Find where the given text appears and provide that cell's center as (X, Y) coordinate. 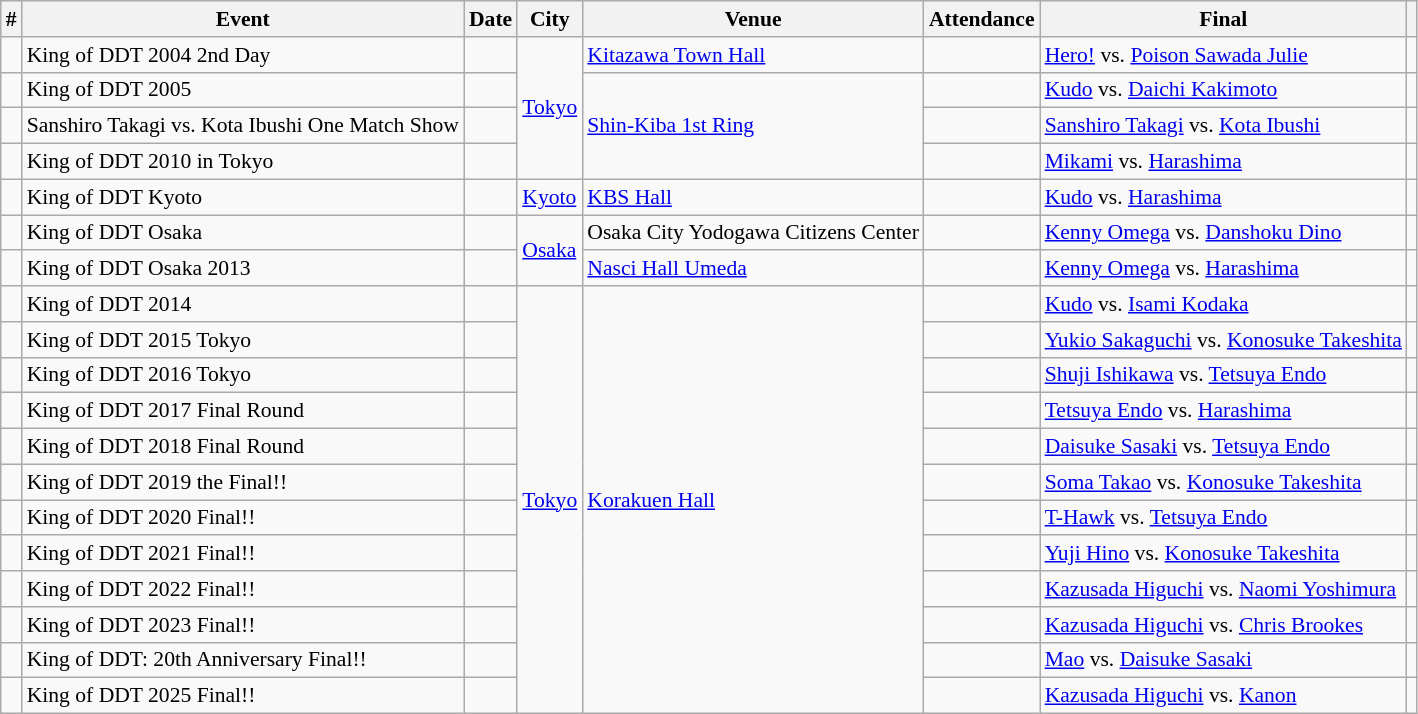
King of DDT 2014 (243, 304)
# (12, 19)
King of DDT 2020 Final!! (243, 518)
Mikami vs. Harashima (1224, 162)
Date (490, 19)
Final (1224, 19)
King of DDT 2022 Final!! (243, 589)
Kenny Omega vs. Danshoku Dino (1224, 233)
King of DDT 2010 in Tokyo (243, 162)
King of DDT 2016 Tokyo (243, 375)
Kazusada Higuchi vs. Kanon (1224, 696)
Yuji Hino vs. Konosuke Takeshita (1224, 554)
King of DDT 2019 the Final!! (243, 482)
Sanshiro Takagi vs. Kota Ibushi One Match Show (243, 126)
Hero! vs. Poison Sawada Julie (1224, 55)
Kudo vs. Harashima (1224, 197)
Kyoto (550, 197)
T-Hawk vs. Tetsuya Endo (1224, 518)
Venue (753, 19)
Kenny Omega vs. Harashima (1224, 269)
King of DDT 2005 (243, 90)
Soma Takao vs. Konosuke Takeshita (1224, 482)
King of DDT 2023 Final!! (243, 625)
Kazusada Higuchi vs. Chris Brookes (1224, 625)
Korakuen Hall (753, 500)
Event (243, 19)
City (550, 19)
King of DDT 2015 Tokyo (243, 340)
KBS Hall (753, 197)
King of DDT Kyoto (243, 197)
Attendance (982, 19)
King of DDT 2017 Final Round (243, 411)
Daisuke Sasaki vs. Tetsuya Endo (1224, 447)
Osaka (550, 250)
Tetsuya Endo vs. Harashima (1224, 411)
Osaka City Yodogawa Citizens Center (753, 233)
Kitazawa Town Hall (753, 55)
Kudo vs. Isami Kodaka (1224, 304)
King of DDT 2025 Final!! (243, 696)
King of DDT Osaka 2013 (243, 269)
Sanshiro Takagi vs. Kota Ibushi (1224, 126)
King of DDT 2018 Final Round (243, 447)
Mao vs. Daisuke Sasaki (1224, 660)
Shuji Ishikawa vs. Tetsuya Endo (1224, 375)
Yukio Sakaguchi vs. Konosuke Takeshita (1224, 340)
Kudo vs. Daichi Kakimoto (1224, 90)
King of DDT Osaka (243, 233)
Kazusada Higuchi vs. Naomi Yoshimura (1224, 589)
King of DDT 2021 Final!! (243, 554)
Nasci Hall Umeda (753, 269)
King of DDT: 20th Anniversary Final!! (243, 660)
Shin-Kiba 1st Ring (753, 126)
King of DDT 2004 2nd Day (243, 55)
